From the cell containing the given text, extract its center point as [x, y] coordinate. 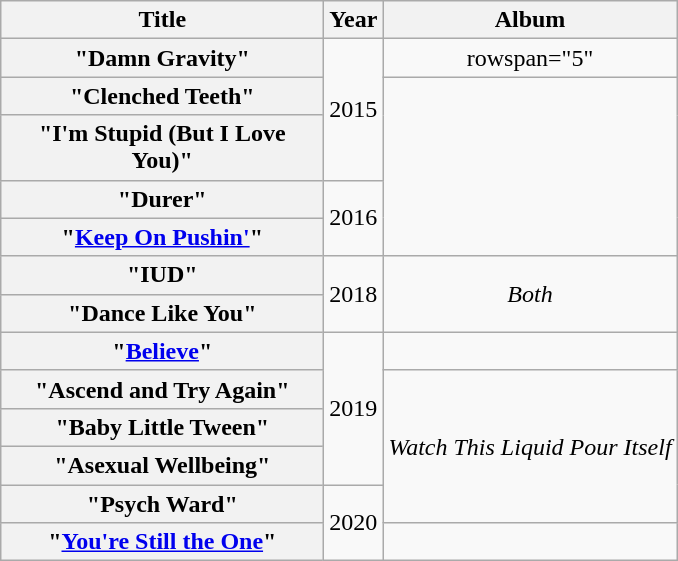
Album [530, 20]
"Keep On Pushin'" [162, 237]
"You're Still the One" [162, 542]
Title [162, 20]
"Damn Gravity" [162, 58]
2018 [354, 294]
Year [354, 20]
Both [530, 294]
"Ascend and Try Again" [162, 389]
"Dance Like You" [162, 313]
Watch This Liquid Pour Itself [530, 446]
"IUD" [162, 275]
"Baby Little Tween" [162, 427]
2019 [354, 408]
2015 [354, 110]
rowspan="5" [530, 58]
"Believe" [162, 351]
2020 [354, 522]
"Durer" [162, 199]
"I'm Stupid (But I Love You)" [162, 148]
"Asexual Wellbeing" [162, 465]
"Clenched Teeth" [162, 96]
2016 [354, 218]
"Psych Ward" [162, 503]
